Scan for the cell matching the given text and deliver its (x, y) coordinate at center. 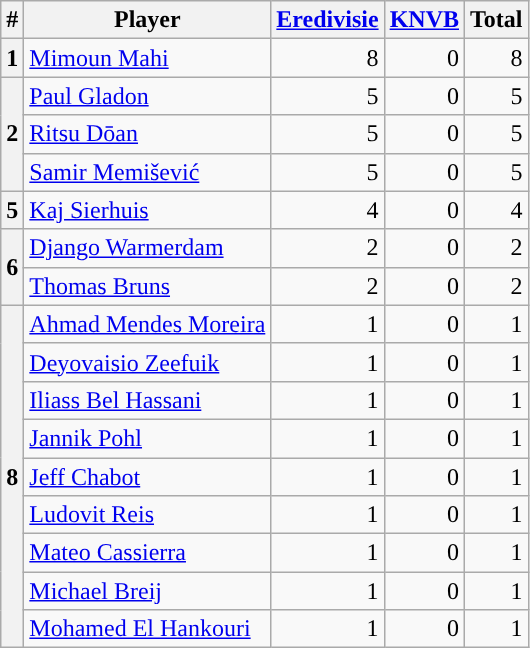
KNVB (424, 20)
Samir Memišević (148, 172)
Django Warmerdam (148, 248)
6 (12, 267)
Mateo Cassierra (148, 553)
Thomas Bruns (148, 286)
Ritsu Dōan (148, 134)
Ludovit Reis (148, 515)
Player (148, 20)
Paul Gladon (148, 96)
Eredivisie (328, 20)
Kaj Sierhuis (148, 210)
Jeff Chabot (148, 477)
# (12, 20)
Jannik Pohl (148, 438)
Iliass Bel Hassani (148, 400)
Mimoun Mahi (148, 58)
Ahmad Mendes Moreira (148, 324)
Deyovaisio Zeefuik (148, 362)
Michael Breij (148, 591)
Total (497, 20)
Mohamed El Hankouri (148, 629)
